Pinpoint the cell where the given text exists, returning its (X, Y) midpoint coordinate. 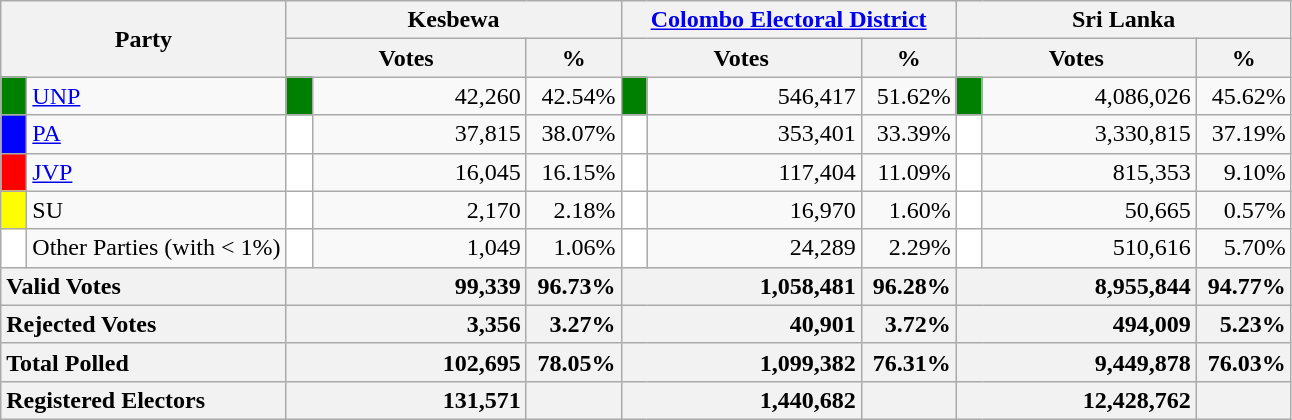
11.09% (908, 172)
102,695 (406, 362)
815,353 (1089, 172)
Other Parties (with < 1%) (156, 248)
1,058,481 (741, 286)
51.62% (908, 96)
99,339 (406, 286)
2.18% (574, 210)
38.07% (574, 134)
3,330,815 (1089, 134)
1.60% (908, 210)
76.31% (908, 362)
2.29% (908, 248)
16.15% (574, 172)
42,260 (419, 96)
546,417 (754, 96)
UNP (156, 96)
510,616 (1089, 248)
1,049 (419, 248)
5.70% (1244, 248)
Rejected Votes (144, 324)
4,086,026 (1089, 96)
9,449,878 (1076, 362)
78.05% (574, 362)
76.03% (1244, 362)
96.28% (908, 286)
9.10% (1244, 172)
Total Polled (144, 362)
42.54% (574, 96)
16,045 (419, 172)
1,099,382 (741, 362)
Party (144, 39)
494,009 (1076, 324)
Valid Votes (144, 286)
8,955,844 (1076, 286)
50,665 (1089, 210)
SU (156, 210)
40,901 (741, 324)
1,440,682 (741, 400)
33.39% (908, 134)
37.19% (1244, 134)
1.06% (574, 248)
353,401 (754, 134)
45.62% (1244, 96)
96.73% (574, 286)
Kesbewa (454, 20)
Sri Lanka (1124, 20)
3.72% (908, 324)
3,356 (406, 324)
24,289 (754, 248)
Registered Electors (144, 400)
3.27% (574, 324)
5.23% (1244, 324)
117,404 (754, 172)
37,815 (419, 134)
Colombo Electoral District (788, 20)
2,170 (419, 210)
JVP (156, 172)
131,571 (406, 400)
94.77% (1244, 286)
PA (156, 134)
12,428,762 (1076, 400)
16,970 (754, 210)
0.57% (1244, 210)
